Find where the given text appears and provide that cell's center as (x, y) coordinate. 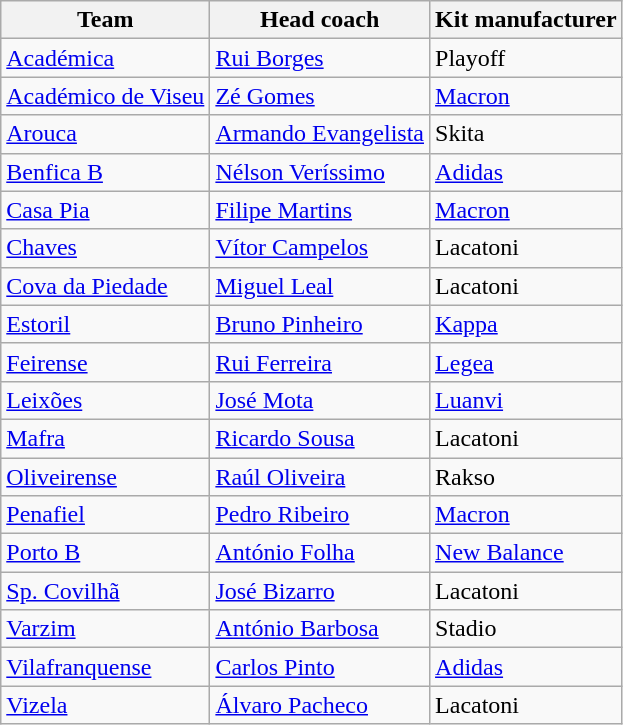
Álvaro Pacheco (320, 705)
Chaves (106, 248)
Skita (526, 134)
Porto B (106, 553)
Feirense (106, 362)
Raúl Oliveira (320, 477)
Stadio (526, 629)
Armando Evangelista (320, 134)
Sp. Covilhã (106, 591)
Mafra (106, 438)
Cova da Piedade (106, 286)
Carlos Pinto (320, 667)
Penafiel (106, 515)
Pedro Ribeiro (320, 515)
Vilafranquense (106, 667)
António Barbosa (320, 629)
Filipe Martins (320, 210)
Miguel Leal (320, 286)
Rakso (526, 477)
Casa Pia (106, 210)
António Folha (320, 553)
Vítor Campelos (320, 248)
Playoff (526, 58)
New Balance (526, 553)
Nélson Veríssimo (320, 172)
Zé Gomes (320, 96)
Académica (106, 58)
Rui Borges (320, 58)
Rui Ferreira (320, 362)
Varzim (106, 629)
Ricardo Sousa (320, 438)
Oliveirense (106, 477)
Benfica B (106, 172)
Kappa (526, 324)
Team (106, 20)
Leixões (106, 400)
Académico de Viseu (106, 96)
Bruno Pinheiro (320, 324)
Vizela (106, 705)
Legea (526, 362)
Arouca (106, 134)
José Mota (320, 400)
Head coach (320, 20)
Kit manufacturer (526, 20)
Estoril (106, 324)
José Bizarro (320, 591)
Luanvi (526, 400)
